From the cell containing the given text, extract its center point as [X, Y] coordinate. 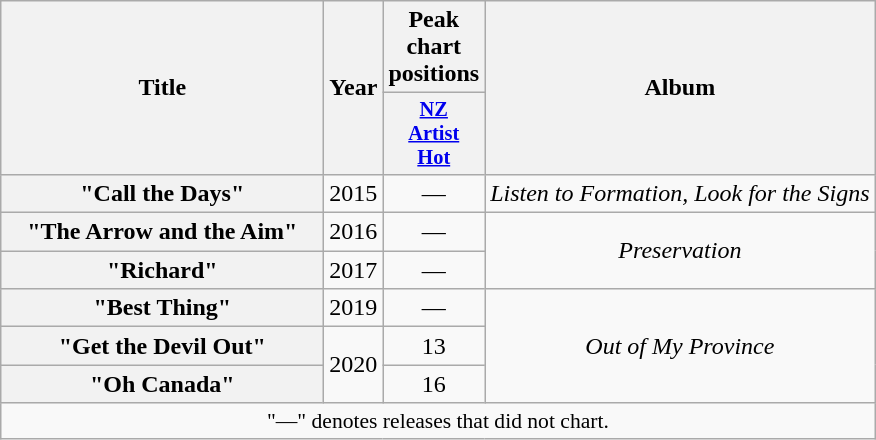
"The Arrow and the Aim" [162, 232]
"Best Thing" [162, 308]
"Oh Canada" [162, 384]
Album [680, 88]
Year [354, 88]
13 [434, 346]
"Call the Days" [162, 193]
Peak chart positions [434, 47]
2019 [354, 308]
2017 [354, 270]
NZArtistHot [434, 134]
2020 [354, 365]
2015 [354, 193]
"—" denotes releases that did not chart. [438, 421]
Out of My Province [680, 346]
Title [162, 88]
16 [434, 384]
2016 [354, 232]
Listen to Formation, Look for the Signs [680, 193]
Preservation [680, 251]
"Get the Devil Out" [162, 346]
"Richard" [162, 270]
